Capture the cell that displays the provided text and extract its (X, Y) central coordinate. 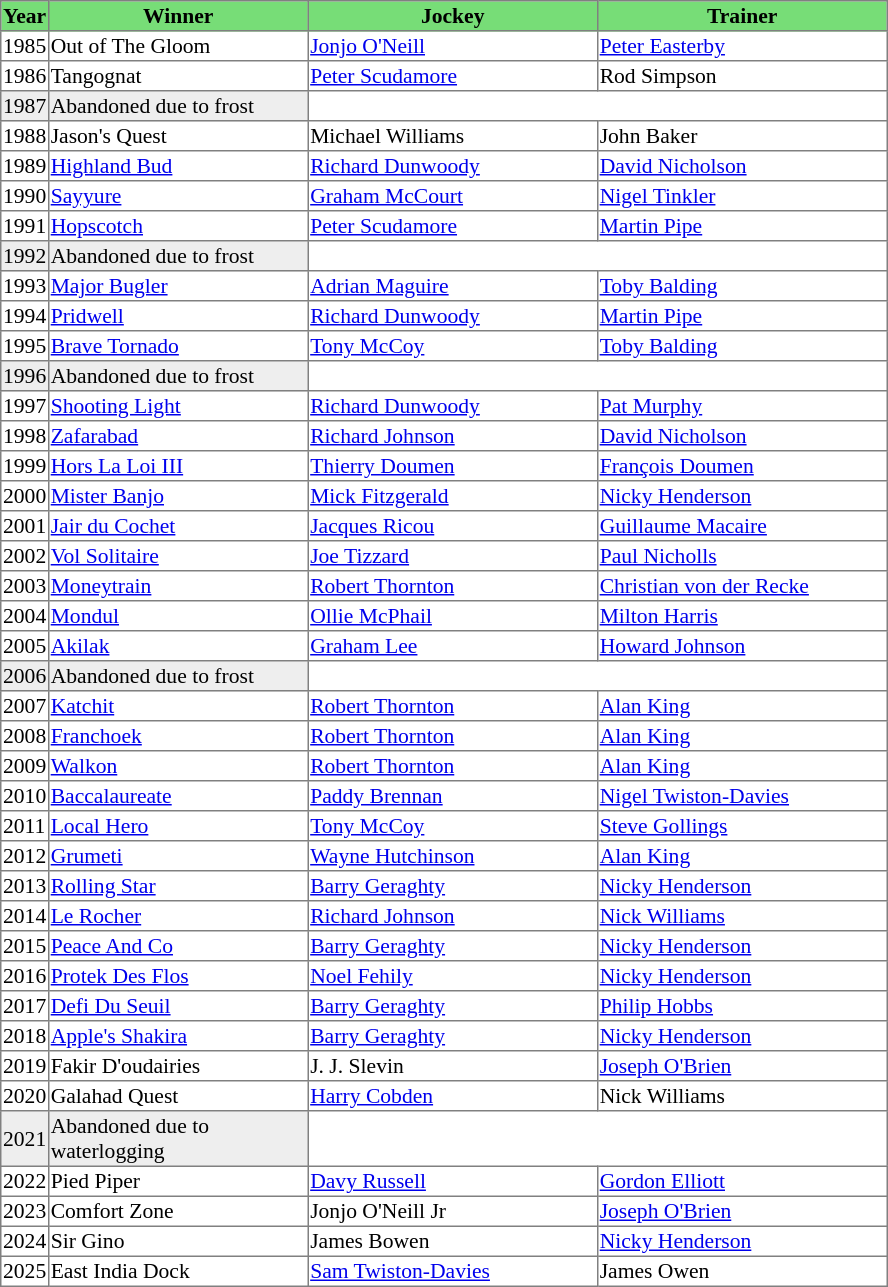
James Owen (742, 1271)
2021 (25, 1139)
2022 (25, 1181)
Le Rocher (178, 916)
2023 (25, 1211)
Out of The Gloom (178, 46)
Thierry Doumen (453, 466)
Christian von der Recke (742, 586)
Protek Des Flos (178, 976)
2025 (25, 1271)
Comfort Zone (178, 1211)
Major Bugler (178, 286)
Peace And Co (178, 946)
Guillaume Macaire (742, 526)
1988 (25, 136)
1990 (25, 196)
Jason's Quest (178, 136)
Pied Piper (178, 1181)
1985 (25, 46)
Jair du Cochet (178, 526)
2019 (25, 1066)
Sam Twiston-Davies (453, 1271)
2003 (25, 586)
Rod Simpson (742, 76)
2018 (25, 1036)
1998 (25, 436)
Brave Tornado (178, 346)
Pridwell (178, 316)
Mick Fitzgerald (453, 496)
Jonjo O'Neill (453, 46)
2007 (25, 706)
Ollie McPhail (453, 616)
2002 (25, 556)
2017 (25, 1006)
1991 (25, 226)
Jonjo O'Neill Jr (453, 1211)
Sir Gino (178, 1241)
Jockey (453, 16)
Graham McCourt (453, 196)
Peter Easterby (742, 46)
1986 (25, 76)
2013 (25, 886)
Davy Russell (453, 1181)
2001 (25, 526)
Akilak (178, 646)
2016 (25, 976)
Nigel Twiston-Davies (742, 796)
Mondul (178, 616)
Mister Banjo (178, 496)
James Bowen (453, 1241)
Sayyure (178, 196)
Hors La Loi III (178, 466)
2011 (25, 826)
Vol Solitaire (178, 556)
Noel Fehily (453, 976)
1996 (25, 376)
Hopscotch (178, 226)
John Baker (742, 136)
Defi Du Seuil (178, 1006)
Local Hero (178, 826)
Zafarabad (178, 436)
1987 (25, 106)
Abandoned due to waterlogging (178, 1139)
Galahad Quest (178, 1096)
2020 (25, 1096)
Year (25, 16)
Apple's Shakira (178, 1036)
2005 (25, 646)
2009 (25, 766)
Moneytrain (178, 586)
Tangognat (178, 76)
Philip Hobbs (742, 1006)
1999 (25, 466)
Howard Johnson (742, 646)
Pat Murphy (742, 406)
2000 (25, 496)
1995 (25, 346)
Highland Bud (178, 166)
Baccalaureate (178, 796)
2014 (25, 916)
1993 (25, 286)
Shooting Light (178, 406)
Katchit (178, 706)
East India Dock (178, 1271)
1989 (25, 166)
2010 (25, 796)
1994 (25, 316)
2004 (25, 616)
Rolling Star (178, 886)
Nigel Tinkler (742, 196)
Wayne Hutchinson (453, 856)
2024 (25, 1241)
2012 (25, 856)
Trainer (742, 16)
Joe Tizzard (453, 556)
1992 (25, 256)
Jacques Ricou (453, 526)
2015 (25, 946)
Paul Nicholls (742, 556)
Franchoek (178, 736)
Steve Gollings (742, 826)
Milton Harris (742, 616)
Adrian Maguire (453, 286)
2006 (25, 676)
Winner (178, 16)
2008 (25, 736)
Grumeti (178, 856)
François Doumen (742, 466)
Harry Cobden (453, 1096)
Fakir D'oudairies (178, 1066)
Michael Williams (453, 136)
J. J. Slevin (453, 1066)
1997 (25, 406)
Paddy Brennan (453, 796)
Walkon (178, 766)
Gordon Elliott (742, 1181)
Graham Lee (453, 646)
